Identify which cell holds the provided text, then report its [x, y] central coordinate. 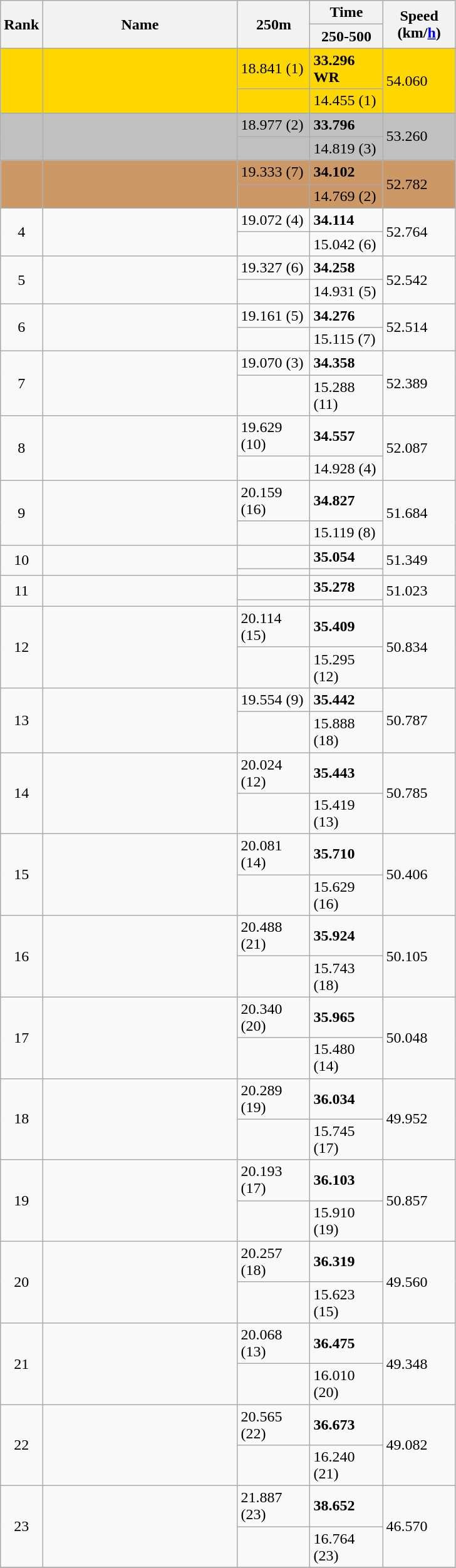
250-500 [346, 36]
Time [346, 13]
19.072 (4) [274, 220]
18.841 (1) [274, 69]
50.105 [419, 956]
15.888 (18) [346, 731]
34.102 [346, 172]
14.928 (4) [346, 468]
6 [21, 327]
49.082 [419, 1445]
36.475 [346, 1343]
21.887 (23) [274, 1507]
36.034 [346, 1098]
20.081 (14) [274, 854]
46.570 [419, 1527]
19 [21, 1200]
19.070 (3) [274, 363]
15 [21, 875]
15.480 (14) [346, 1058]
23 [21, 1527]
19.161 (5) [274, 315]
5 [21, 279]
20.068 (13) [274, 1343]
15.629 (16) [346, 895]
36.673 [346, 1424]
51.349 [419, 560]
51.023 [419, 591]
38.652 [346, 1507]
15.288 (11) [346, 396]
34.276 [346, 315]
20 [21, 1282]
20.193 (17) [274, 1180]
52.389 [419, 383]
15.745 (17) [346, 1140]
17 [21, 1038]
10 [21, 560]
49.348 [419, 1363]
50.857 [419, 1200]
34.827 [346, 501]
20.024 (12) [274, 773]
14 [21, 793]
52.782 [419, 184]
250m [274, 24]
14.819 (3) [346, 148]
21 [21, 1363]
35.409 [346, 626]
16.010 (20) [346, 1384]
15.119 (8) [346, 533]
15.115 (7) [346, 339]
34.358 [346, 363]
15.743 (18) [346, 977]
20.488 (21) [274, 936]
16 [21, 956]
49.952 [419, 1119]
9 [21, 512]
20.340 (20) [274, 1017]
Name [140, 24]
13 [21, 720]
11 [21, 591]
4 [21, 232]
14.931 (5) [346, 291]
8 [21, 448]
19.554 (9) [274, 699]
35.924 [346, 936]
50.834 [419, 647]
15.910 (19) [346, 1221]
35.443 [346, 773]
18.977 (2) [274, 125]
15.419 (13) [346, 814]
49.560 [419, 1282]
20.159 (16) [274, 501]
14.455 (1) [346, 101]
36.103 [346, 1180]
50.785 [419, 793]
33.796 [346, 125]
52.087 [419, 448]
15.295 (12) [346, 668]
22 [21, 1445]
14.769 (2) [346, 196]
54.060 [419, 80]
16.764 (23) [346, 1547]
34.258 [346, 267]
20.289 (19) [274, 1098]
12 [21, 647]
35.442 [346, 699]
34.114 [346, 220]
Rank [21, 24]
51.684 [419, 512]
52.514 [419, 327]
19.327 (6) [274, 267]
35.278 [346, 587]
16.240 (21) [346, 1465]
50.787 [419, 720]
20.257 (18) [274, 1261]
19.629 (10) [274, 436]
19.333 (7) [274, 172]
52.542 [419, 279]
15.623 (15) [346, 1302]
33.296 WR [346, 69]
36.319 [346, 1261]
34.557 [346, 436]
50.048 [419, 1038]
53.260 [419, 137]
35.054 [346, 557]
35.710 [346, 854]
15.042 (6) [346, 244]
20.565 (22) [274, 1424]
20.114 (15) [274, 626]
35.965 [346, 1017]
52.764 [419, 232]
7 [21, 383]
18 [21, 1119]
Speed(km/h) [419, 24]
50.406 [419, 875]
